Find where the given text appears and provide that cell's center as (x, y) coordinate. 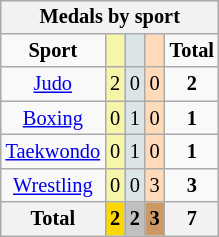
Boxing (54, 118)
7 (192, 219)
Wrestling (54, 185)
Sport (54, 51)
Medals by sport (110, 17)
Taekwondo (54, 152)
Judo (54, 84)
